Provide the [X, Y] coordinate of the cell's center where the given text is located.  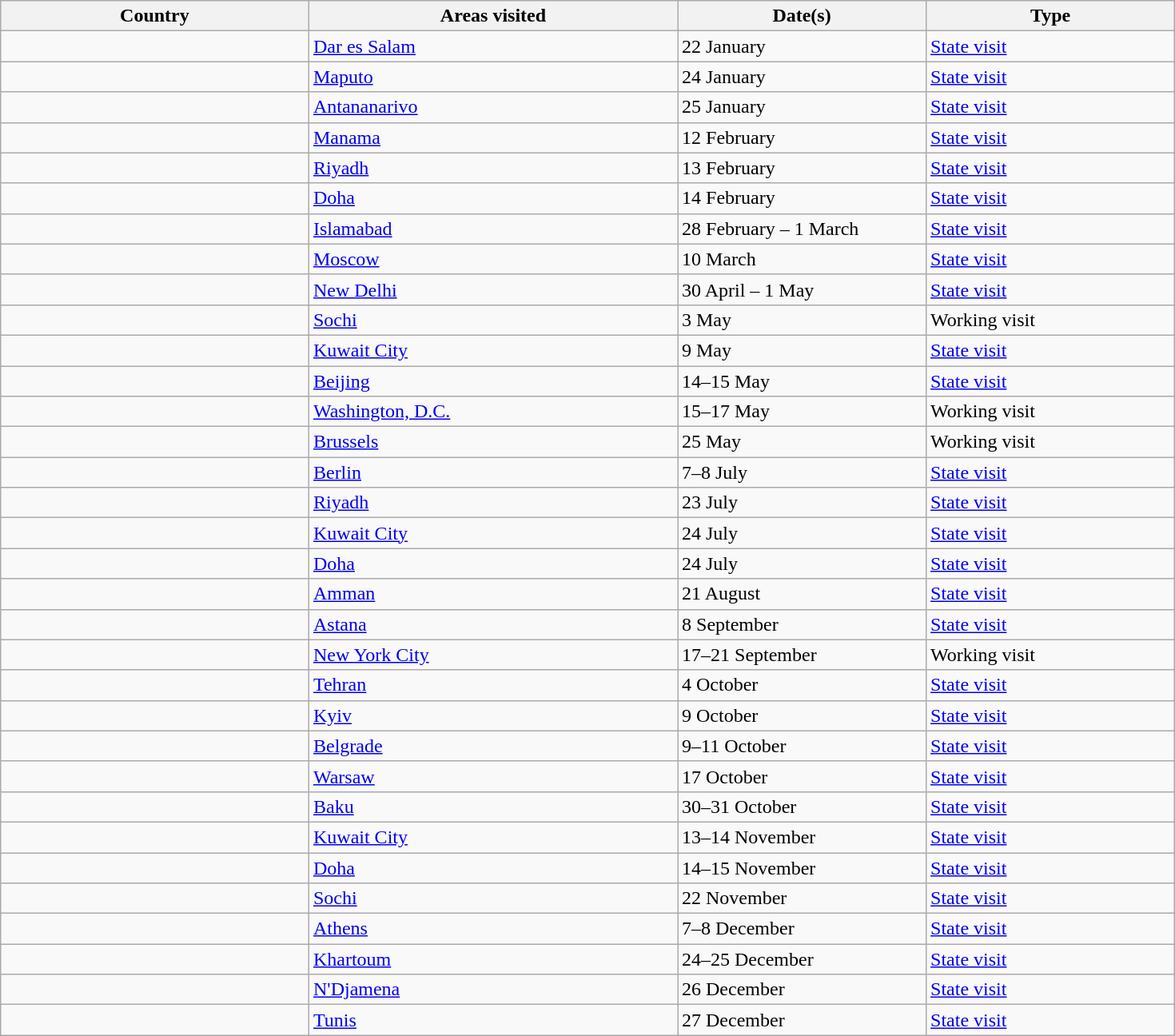
Antananarivo [492, 107]
7–8 July [803, 472]
26 December [803, 990]
15–17 May [803, 412]
14–15 November [803, 867]
25 May [803, 442]
8 September [803, 624]
Athens [492, 929]
30 April – 1 May [803, 289]
21 August [803, 594]
25 January [803, 107]
Belgrade [492, 746]
22 January [803, 46]
24–25 December [803, 959]
9 May [803, 350]
Washington, D.C. [492, 412]
Kyiv [492, 715]
Moscow [492, 259]
Baku [492, 807]
17 October [803, 776]
9 October [803, 715]
Dar es Salam [492, 46]
4 October [803, 685]
28 February – 1 March [803, 229]
Country [154, 16]
17–21 September [803, 655]
Date(s) [803, 16]
3 May [803, 320]
Amman [492, 594]
Brussels [492, 442]
Tehran [492, 685]
Astana [492, 624]
Maputo [492, 77]
N'Djamena [492, 990]
Tunis [492, 1020]
10 March [803, 259]
Beijing [492, 381]
27 December [803, 1020]
9–11 October [803, 746]
Islamabad [492, 229]
13 February [803, 168]
Berlin [492, 472]
23 July [803, 503]
14 February [803, 198]
Warsaw [492, 776]
7–8 December [803, 929]
13–14 November [803, 837]
New York City [492, 655]
12 February [803, 137]
14–15 May [803, 381]
22 November [803, 899]
30–31 October [803, 807]
24 January [803, 77]
Manama [492, 137]
Type [1050, 16]
Khartoum [492, 959]
New Delhi [492, 289]
Areas visited [492, 16]
